Pinpoint the cell where the given text exists, returning its (X, Y) midpoint coordinate. 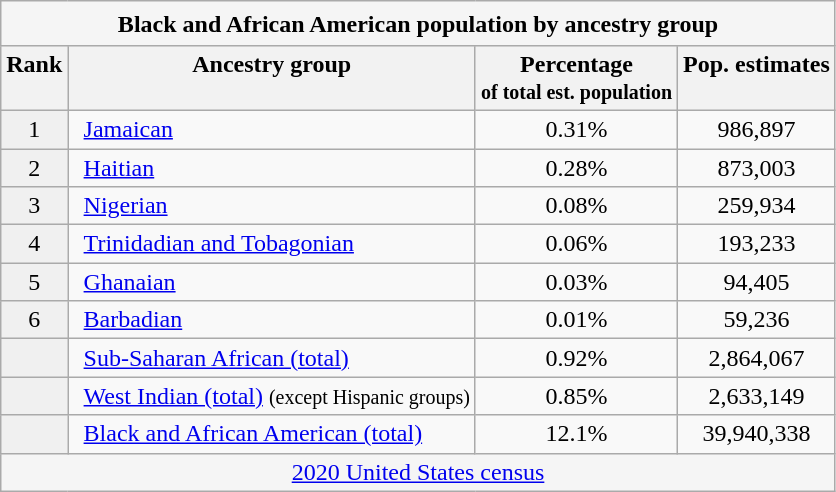
0.08% (576, 206)
0.92% (576, 358)
Barbadian (272, 320)
0.06% (576, 244)
4 (34, 244)
Sub-Saharan African (total) (272, 358)
873,003 (757, 168)
0.31% (576, 129)
Jamaican (272, 129)
3 (34, 206)
2 (34, 168)
2,633,149 (757, 396)
39,940,338 (757, 434)
Black and African American population by ancestry group (418, 24)
986,897 (757, 129)
0.01% (576, 320)
2020 United States census (418, 472)
Ancestry group (272, 78)
94,405 (757, 282)
5 (34, 282)
Haitian (272, 168)
259,934 (757, 206)
Percentageof total est. population (576, 78)
193,233 (757, 244)
Nigerian (272, 206)
59,236 (757, 320)
Rank (34, 78)
Trinidadian and Tobagonian (272, 244)
0.85% (576, 396)
0.28% (576, 168)
West Indian (total) (except Hispanic groups) (272, 396)
6 (34, 320)
12.1% (576, 434)
0.03% (576, 282)
2,864,067 (757, 358)
Black and African American (total) (272, 434)
1 (34, 129)
Pop. estimates (757, 78)
Ghanaian (272, 282)
